Identify which cell holds the provided text, then report its (x, y) central coordinate. 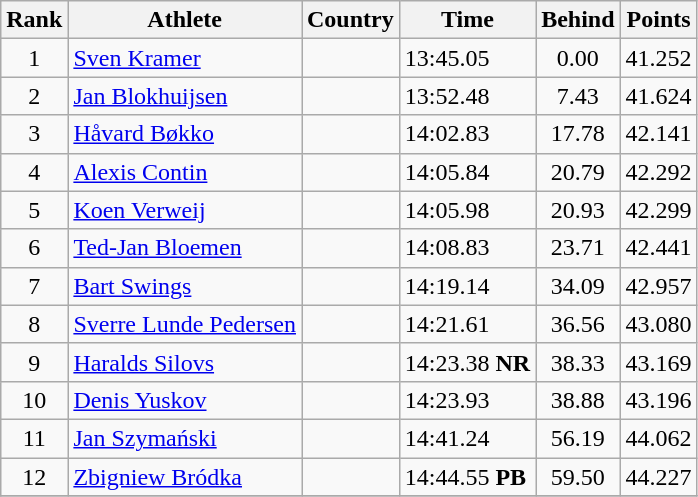
38.88 (578, 400)
23.71 (578, 248)
42.292 (658, 172)
34.09 (578, 286)
Sven Kramer (185, 58)
Points (658, 20)
5 (34, 210)
14:02.83 (467, 134)
Håvard Bøkko (185, 134)
17.78 (578, 134)
14:05.98 (467, 210)
14:19.14 (467, 286)
44.227 (658, 477)
Ted-Jan Bloemen (185, 248)
13:45.05 (467, 58)
Behind (578, 20)
Country (351, 20)
7.43 (578, 96)
41.624 (658, 96)
Bart Swings (185, 286)
4 (34, 172)
42.957 (658, 286)
14:05.84 (467, 172)
14:08.83 (467, 248)
20.93 (578, 210)
Jan Blokhuijsen (185, 96)
3 (34, 134)
14:23.93 (467, 400)
1 (34, 58)
12 (34, 477)
Rank (34, 20)
Zbigniew Bródka (185, 477)
38.33 (578, 362)
8 (34, 324)
Haralds Silovs (185, 362)
59.50 (578, 477)
14:41.24 (467, 438)
Sverre Lunde Pedersen (185, 324)
7 (34, 286)
2 (34, 96)
Athlete (185, 20)
0.00 (578, 58)
14:23.38 NR (467, 362)
43.169 (658, 362)
9 (34, 362)
14:21.61 (467, 324)
41.252 (658, 58)
10 (34, 400)
Time (467, 20)
42.141 (658, 134)
Koen Verweij (185, 210)
Denis Yuskov (185, 400)
36.56 (578, 324)
Alexis Contin (185, 172)
43.080 (658, 324)
Jan Szymański (185, 438)
13:52.48 (467, 96)
11 (34, 438)
42.441 (658, 248)
44.062 (658, 438)
20.79 (578, 172)
42.299 (658, 210)
43.196 (658, 400)
14:44.55 PB (467, 477)
56.19 (578, 438)
6 (34, 248)
